For the text-containing cell, return its midpoint in [X, Y] coordinate format. 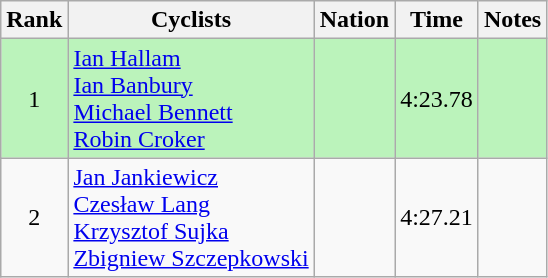
4:23.78 [437, 98]
Cyclists [191, 20]
1 [34, 98]
Rank [34, 20]
4:27.21 [437, 218]
Nation [354, 20]
Notes [512, 20]
2 [34, 218]
Jan JankiewiczCzesław LangKrzysztof SujkaZbigniew Szczepkowski [191, 218]
Ian HallamIan BanburyMichael BennettRobin Croker [191, 98]
Time [437, 20]
